Output the (x, y) coordinate of the center of the cell containing the given text.  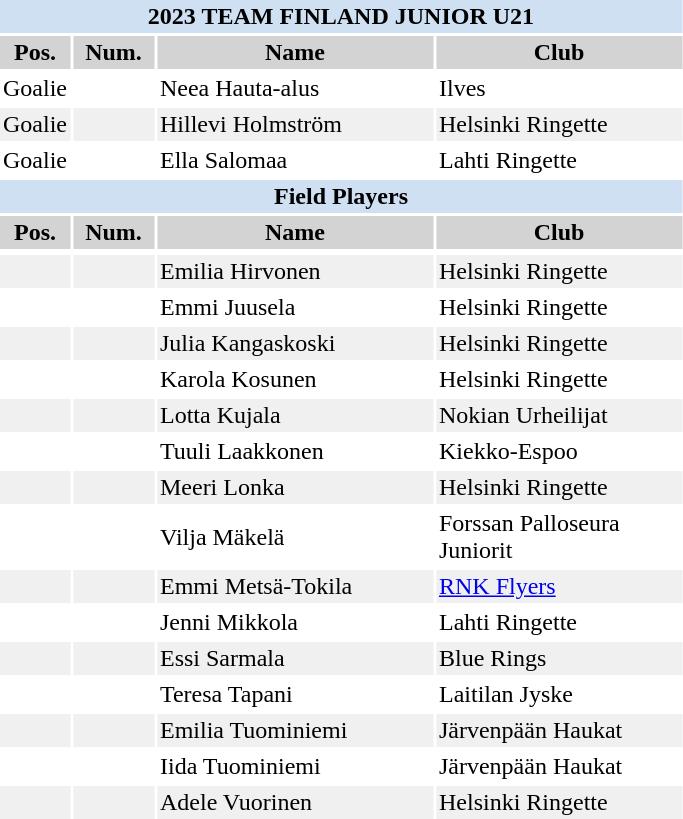
Meeri Lonka (295, 488)
Hillevi Holmström (295, 124)
Nokian Urheilijat (559, 416)
2023 TEAM FINLAND JUNIOR U21 (341, 16)
Forssan Palloseura Juniorit (559, 537)
Ilves (559, 88)
Adele Vuorinen (295, 802)
Laitilan Jyske (559, 694)
Emmi Metsä-Tokila (295, 586)
Field Players (341, 196)
Karola Kosunen (295, 380)
Julia Kangaskoski (295, 344)
Lotta Kujala (295, 416)
RNK Flyers (559, 586)
Tuuli Laakkonen (295, 452)
Ella Salomaa (295, 160)
Blue Rings (559, 658)
Emilia Hirvonen (295, 272)
Jenni Mikkola (295, 622)
Vilja Mäkelä (295, 537)
Iida Tuominiemi (295, 766)
Emilia Tuominiemi (295, 730)
Essi Sarmala (295, 658)
Neea Hauta-alus (295, 88)
Emmi Juusela (295, 308)
Kiekko-Espoo (559, 452)
Teresa Tapani (295, 694)
